Determine the (x, y) coordinate at the center of the cell enclosing the given text.  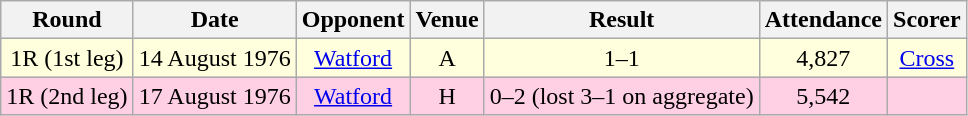
Attendance (823, 20)
1–1 (622, 58)
1R (2nd leg) (67, 96)
A (447, 58)
Scorer (928, 20)
Venue (447, 20)
17 August 1976 (214, 96)
Date (214, 20)
14 August 1976 (214, 58)
5,542 (823, 96)
Opponent (353, 20)
1R (1st leg) (67, 58)
0–2 (lost 3–1 on aggregate) (622, 96)
Result (622, 20)
H (447, 96)
4,827 (823, 58)
Round (67, 20)
Cross (928, 58)
